Scan for the cell matching the given text and deliver its (x, y) coordinate at center. 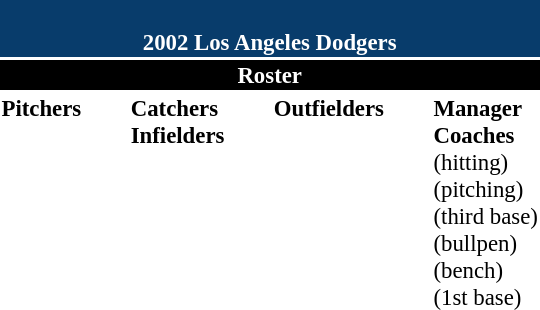
2002 Los Angeles Dodgers (270, 28)
Roster (270, 75)
